Return (x, y) of the center of cell containing provided text 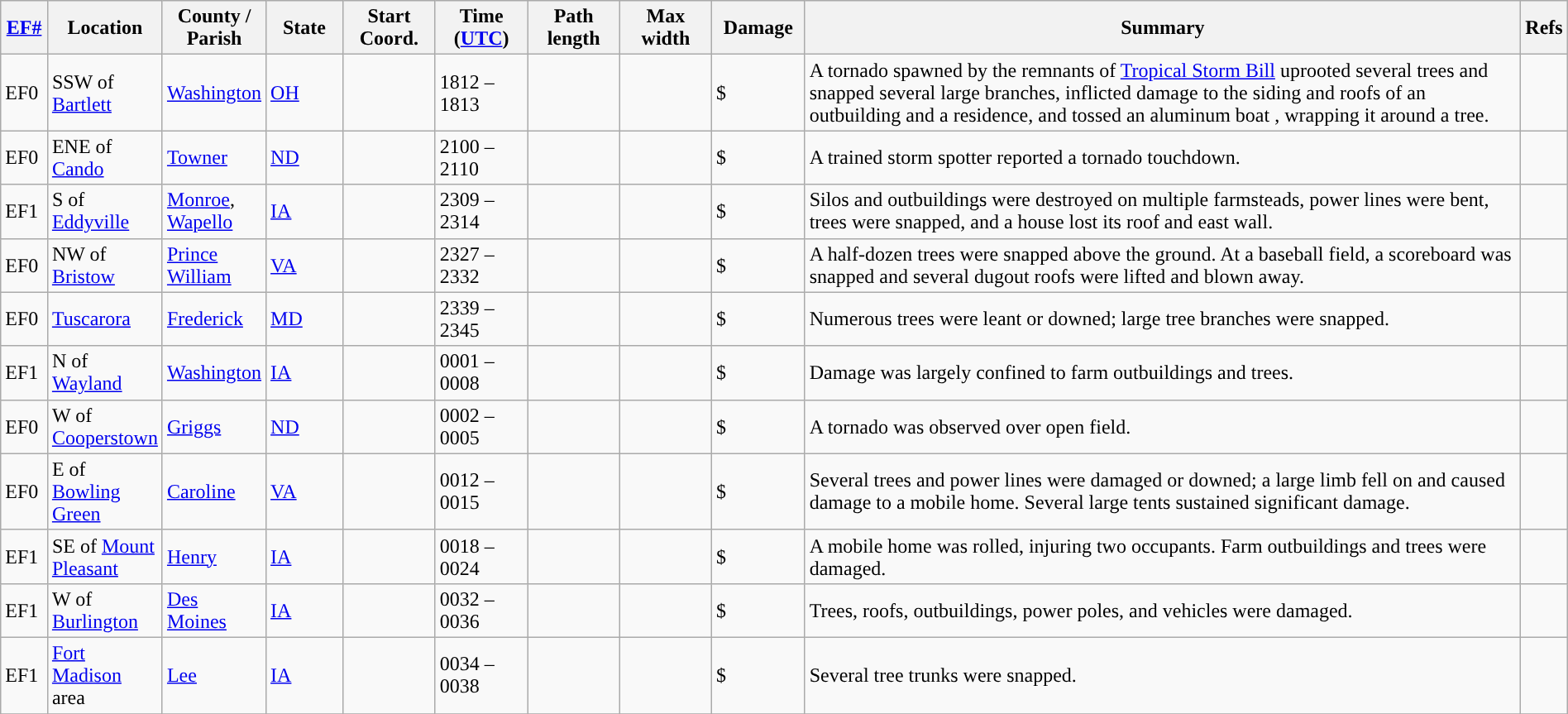
Refs (1544, 28)
Griggs (213, 427)
EF# (25, 28)
Henry (213, 556)
0032 – 0036 (481, 611)
0001 – 0008 (481, 372)
Silos and outbuildings were destroyed on multiple farmsteads, power lines were bent, trees were snapped, and a house lost its roof and east wall. (1163, 212)
Several tree trunks were snapped. (1163, 675)
Prince William (213, 265)
Fort Madison area (104, 675)
2309 – 2314 (481, 212)
2339 – 2345 (481, 319)
Monroe, Wapello (213, 212)
0034 – 0038 (481, 675)
Towner (213, 157)
Caroline (213, 491)
2100 – 2110 (481, 157)
E of Bowling Green (104, 491)
SE of Mount Pleasant (104, 556)
SSW of Bartlett (104, 93)
A half-dozen trees were snapped above the ground. At a baseball field, a scoreboard was snapped and several dugout roofs were lifted and blown away. (1163, 265)
0002 – 0005 (481, 427)
1812 – 1813 (481, 93)
A mobile home was rolled, injuring two occupants. Farm outbuildings and trees were damaged. (1163, 556)
Start Coord. (389, 28)
Max width (665, 28)
2327 – 2332 (481, 265)
Summary (1163, 28)
W of Cooperstown (104, 427)
Path length (574, 28)
MD (304, 319)
ENE of Cando (104, 157)
W of Burlington (104, 611)
Time (UTC) (481, 28)
0018 – 0024 (481, 556)
Tuscarora (104, 319)
S of Eddyville (104, 212)
Damage was largely confined to farm outbuildings and trees. (1163, 372)
NW of Bristow (104, 265)
Damage (759, 28)
Frederick (213, 319)
Trees, roofs, outbuildings, power poles, and vehicles were damaged. (1163, 611)
OH (304, 93)
0012 – 0015 (481, 491)
Location (104, 28)
A trained storm spotter reported a tornado touchdown. (1163, 157)
Des Moines (213, 611)
N of Wayland (104, 372)
Numerous trees were leant or downed; large tree branches were snapped. (1163, 319)
State (304, 28)
A tornado was observed over open field. (1163, 427)
County / Parish (213, 28)
Lee (213, 675)
